Return the (X, Y) coordinate for the center point of the cell that contains the specified text.  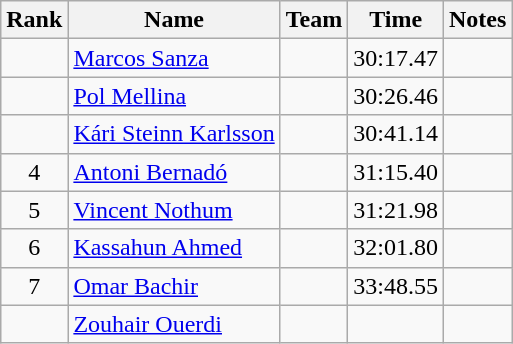
Kári Steinn Karlsson (174, 134)
Notes (477, 20)
30:41.14 (396, 134)
6 (34, 248)
7 (34, 286)
5 (34, 210)
Omar Bachir (174, 286)
30:26.46 (396, 96)
Rank (34, 20)
Team (314, 20)
Zouhair Ouerdi (174, 324)
Name (174, 20)
30:17.47 (396, 58)
31:15.40 (396, 172)
33:48.55 (396, 286)
Pol Mellina (174, 96)
Kassahun Ahmed (174, 248)
32:01.80 (396, 248)
Antoni Bernadó (174, 172)
Vincent Nothum (174, 210)
Marcos Sanza (174, 58)
Time (396, 20)
31:21.98 (396, 210)
4 (34, 172)
